Capture the cell that displays the provided text and extract its (x, y) central coordinate. 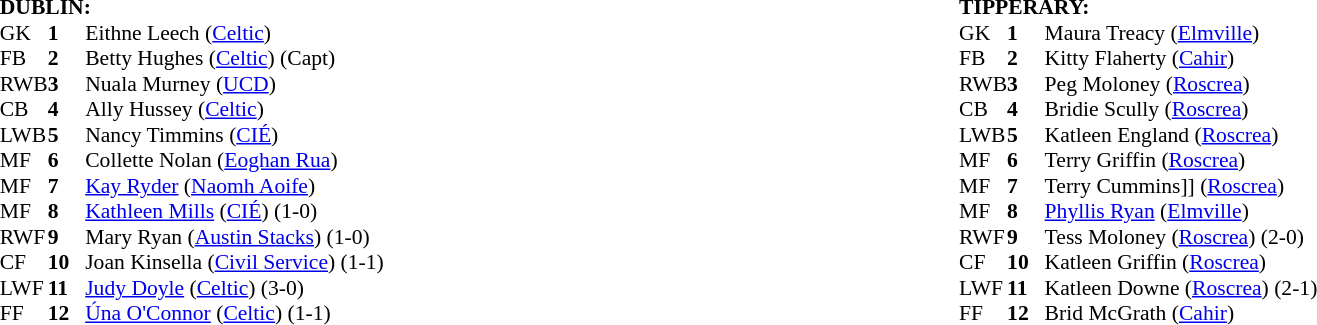
Ally Hussey (Celtic) (234, 109)
Nuala Murney (UCD) (234, 84)
Nancy Timmins (CIÉ) (234, 135)
Joan Kinsella (Civil Service) (1-1) (234, 263)
Kathleen Mills (CIÉ) (1-0) (234, 211)
Collette Nolan (Eoghan Rua) (234, 161)
Mary Ryan (Austin Stacks) (1-0) (234, 237)
Betty Hughes (Celtic) (Capt) (234, 59)
Judy Doyle (Celtic) (3-0) (234, 288)
Eithne Leech (Celtic) (234, 33)
Kay Ryder (Naomh Aoife) (234, 186)
